Detect which cell encompasses the target text, then output its (X, Y) center coordinate. 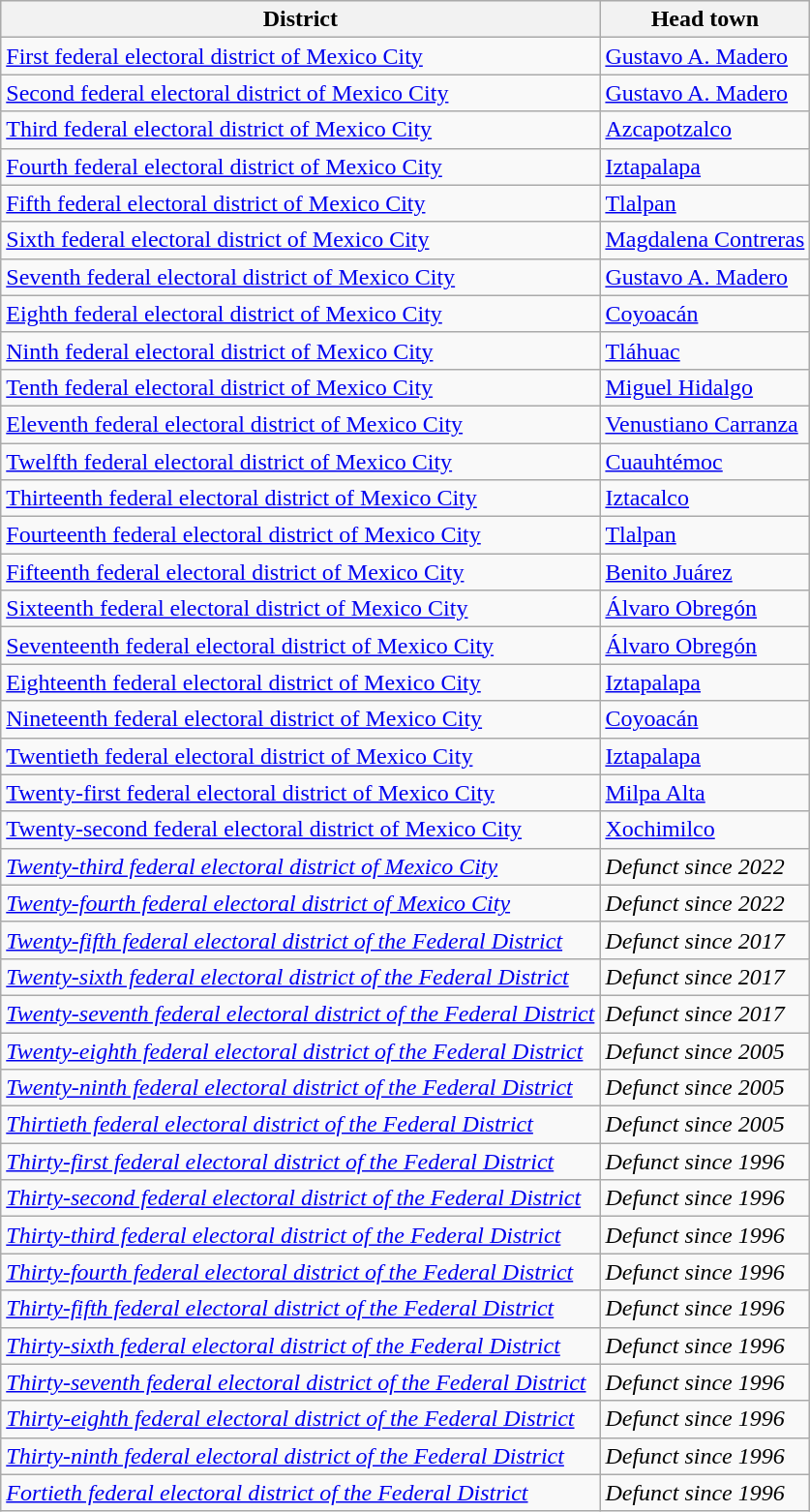
Twelfth federal electoral district of Mexico City (300, 462)
Eighth federal electoral district of Mexico City (300, 314)
Twenty-sixth federal electoral district of the Federal District (300, 977)
Twenty-third federal electoral district of Mexico City (300, 866)
Fortieth federal electoral district of the Federal District (300, 1493)
Iztacalco (705, 499)
Fifteenth federal electoral district of Mexico City (300, 572)
Twenty-fifth federal electoral district of the Federal District (300, 940)
Eighteenth federal electoral district of Mexico City (300, 682)
Tenth federal electoral district of Mexico City (300, 387)
Thirtieth federal electoral district of the Federal District (300, 1125)
Eleventh federal electoral district of Mexico City (300, 424)
Sixteenth federal electoral district of Mexico City (300, 609)
Thirty-fourth federal electoral district of the Federal District (300, 1272)
Twentieth federal electoral district of Mexico City (300, 756)
Twenty-first federal electoral district of Mexico City (300, 793)
Thirty-ninth federal electoral district of the Federal District (300, 1456)
First federal electoral district of Mexico City (300, 56)
Miguel Hidalgo (705, 387)
Twenty-seventh federal electoral district of the Federal District (300, 1013)
Nineteenth federal electoral district of Mexico City (300, 719)
District (300, 19)
Thirty-seventh federal electoral district of the Federal District (300, 1382)
Thirty-third federal electoral district of the Federal District (300, 1235)
Sixth federal electoral district of Mexico City (300, 240)
Thirty-second federal electoral district of the Federal District (300, 1198)
Thirty-first federal electoral district of the Federal District (300, 1162)
Thirty-sixth federal electoral district of the Federal District (300, 1346)
Twenty-ninth federal electoral district of the Federal District (300, 1088)
Tláhuac (705, 350)
Cuauhtémoc (705, 462)
Azcapotzalco (705, 130)
Benito Juárez (705, 572)
Seventh federal electoral district of Mexico City (300, 277)
Xochimilco (705, 830)
Third federal electoral district of Mexico City (300, 130)
Magdalena Contreras (705, 240)
Fourth federal electoral district of Mexico City (300, 166)
Twenty-second federal electoral district of Mexico City (300, 830)
Thirty-eighth federal electoral district of the Federal District (300, 1419)
Fifth federal electoral district of Mexico City (300, 203)
Seventeenth federal electoral district of Mexico City (300, 646)
Ninth federal electoral district of Mexico City (300, 350)
Thirteenth federal electoral district of Mexico City (300, 499)
Venustiano Carranza (705, 424)
Fourteenth federal electoral district of Mexico City (300, 535)
Milpa Alta (705, 793)
Twenty-eighth federal electoral district of the Federal District (300, 1050)
Thirty-fifth federal electoral district of the Federal District (300, 1309)
Second federal electoral district of Mexico City (300, 93)
Head town (705, 19)
Twenty-fourth federal electoral district of Mexico City (300, 903)
